Search for the cell housing the specified text and yield its (x, y) center coordinate. 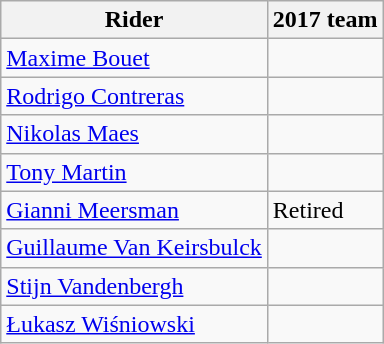
Rodrigo Contreras (134, 96)
Guillaume Van Keirsbulck (134, 248)
2017 team (325, 20)
Rider (134, 20)
Łukasz Wiśniowski (134, 324)
Maxime Bouet (134, 58)
Stijn Vandenbergh (134, 286)
Tony Martin (134, 172)
Retired (325, 210)
Nikolas Maes (134, 134)
Gianni Meersman (134, 210)
